Scan for the cell matching the given text and deliver its (X, Y) coordinate at center. 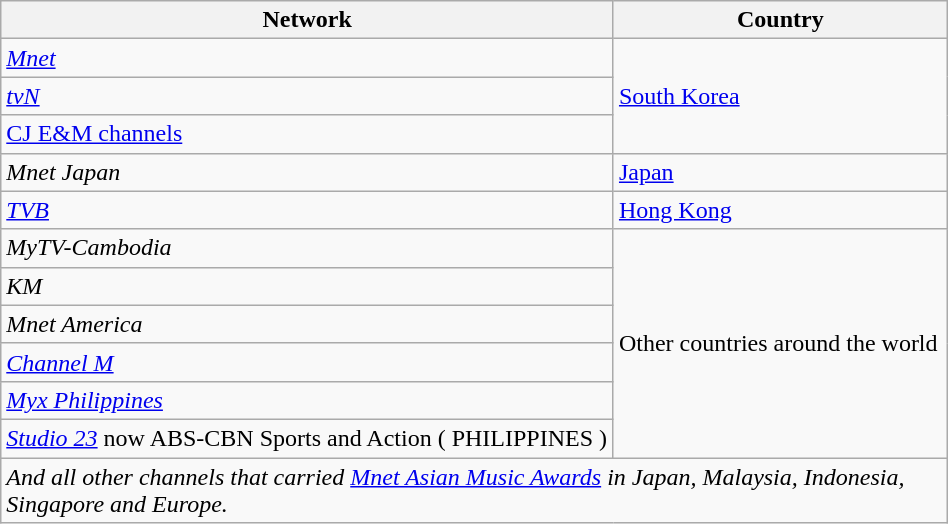
Hong Kong (780, 210)
TVB (308, 210)
Studio 23 now ABS-CBN Sports and Action ( PHILIPPINES ) (308, 438)
CJ E&M channels (308, 134)
Network (308, 20)
KM (308, 286)
tvN (308, 96)
South Korea (780, 96)
Myx Philippines (308, 400)
Mnet Japan (308, 172)
Mnet (308, 58)
Mnet America (308, 324)
Other countries around the world (780, 343)
Country (780, 20)
And all other channels that carried Mnet Asian Music Awards in Japan, Malaysia, Indonesia, Singapore and Europe. (474, 490)
Channel M (308, 362)
Japan (780, 172)
MyTV-Cambodia (308, 248)
